Return (X, Y) of the center of cell containing provided text 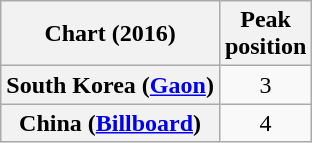
Chart (2016) (110, 34)
Peakposition (265, 34)
3 (265, 85)
4 (265, 123)
South Korea (Gaon) (110, 85)
China (Billboard) (110, 123)
